Search for the cell housing the specified text and yield its [x, y] center coordinate. 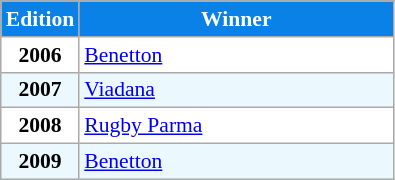
2007 [40, 90]
2009 [40, 162]
Viadana [236, 90]
2006 [40, 55]
Winner [236, 19]
Edition [40, 19]
2008 [40, 126]
Rugby Parma [236, 126]
